Output the [X, Y] coordinate of the center of the cell containing the given text.  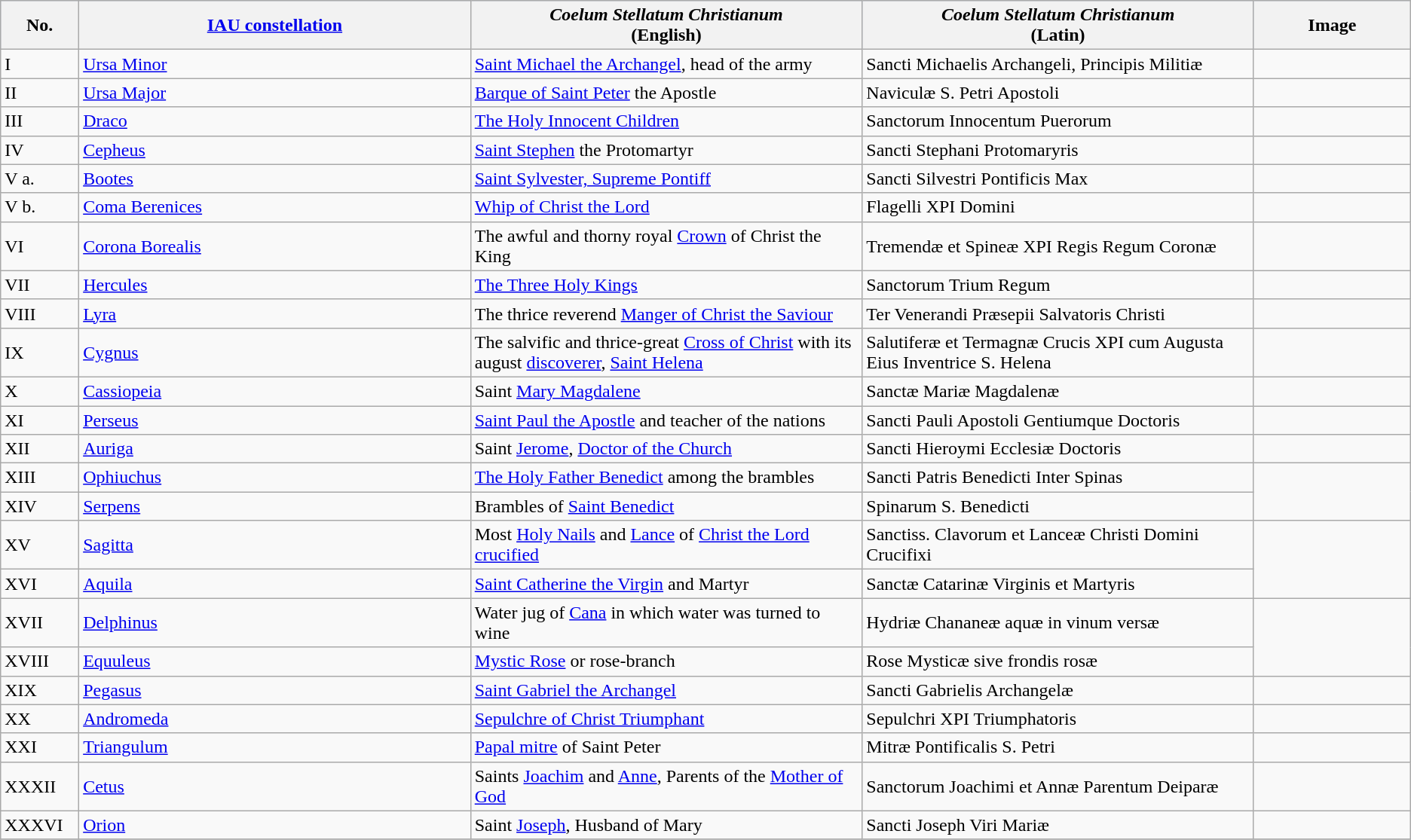
Sancti Hieroymi Ecclesiæ Doctoris [1058, 449]
XI [40, 420]
XVI [40, 584]
Coelum Stellatum Christianum (Latin) [1058, 26]
IV [40, 150]
XVII [40, 622]
Sanctorum Joachimi et Annæ Parentum Deiparæ [1058, 787]
Sancti Stephani Protomaryris [1058, 150]
Whip of Christ the Lord [666, 207]
Triangulum [275, 747]
Sanctæ Catarinæ Virginis et Martyris [1058, 584]
Delphinus [275, 622]
Bootes [275, 179]
Saint Gabriel the Archangel [666, 690]
The Holy Innocent Children [666, 121]
Water jug of Cana in which water was turned to wine [666, 622]
Ter Venerandi Præsepii Salvatoris Christi [1058, 313]
I [40, 64]
Coelum Stellatum Christianum (English) [666, 26]
Saint Paul the Apostle and teacher of the nations [666, 420]
Sancti Joseph Viri Mariæ [1058, 825]
Mystic Rose or rose-branch [666, 661]
V b. [40, 207]
Tremendæ et Spineæ XPI Regis Regum Coronæ [1058, 246]
Sanctorum Trium Regum [1058, 285]
Saint Jerome, Doctor of the Church [666, 449]
Cygnus [275, 353]
Hydriæ Chananeæ aquæ in vinum versæ [1058, 622]
Spinarum S. Benedicti [1058, 506]
Sanctorum Innocentum Puerorum [1058, 121]
Rose Mysticæ sive frondis rosæ [1058, 661]
VII [40, 285]
Barque of Saint Peter the Apostle [666, 93]
Saint Stephen the Protomartyr [666, 150]
Image [1332, 26]
Saint Sylvester, Supreme Pontiff [666, 179]
XIX [40, 690]
Aquila [275, 584]
Sancti Pauli Apostoli Gentiumque Doctoris [1058, 420]
Coma Berenices [275, 207]
Orion [275, 825]
Cassiopeia [275, 391]
The salvific and thrice-great Cross of Christ with its august discoverer, Saint Helena [666, 353]
The Three Holy Kings [666, 285]
Sepulchri XPI Triumphatoris [1058, 719]
Serpens [275, 506]
Sanctiss. Clavorum et Lanceæ Christi Domini Crucifixi [1058, 545]
No. [40, 26]
XVIII [40, 661]
Sagitta [275, 545]
XIII [40, 478]
Brambles of Saint Benedict [666, 506]
Ophiuchus [275, 478]
The Holy Father Benedict among the brambles [666, 478]
Cetus [275, 787]
VI [40, 246]
Sancti Michaelis Archangeli, Principis Militiæ [1058, 64]
Sancti Silvestri Pontificis Max [1058, 179]
Equuleus [275, 661]
Mitræ Pontificalis S. Petri [1058, 747]
Saint Michael the Archangel, head of the army [666, 64]
VIII [40, 313]
Draco [275, 121]
Corona Borealis [275, 246]
Andromeda [275, 719]
XXI [40, 747]
Ursa Minor [275, 64]
Pegasus [275, 690]
V a. [40, 179]
Most Holy Nails and Lance of Christ the Lord crucified [666, 545]
XV [40, 545]
III [40, 121]
Sancti Patris Benedicti Inter Spinas [1058, 478]
Sanctæ Mariæ Magdalenæ [1058, 391]
Flagelli XPI Domini [1058, 207]
IX [40, 353]
The awful and thorny royal Crown of Christ the King [666, 246]
XII [40, 449]
IAU constellation [275, 26]
Naviculæ S. Petri Apostoli [1058, 93]
Perseus [275, 420]
Saint Catherine the Virgin and Martyr [666, 584]
XXXII [40, 787]
The thrice reverend Manger of Christ the Saviour [666, 313]
Papal mitre of Saint Peter [666, 747]
Sepulchre of Christ Triumphant [666, 719]
Lyra [275, 313]
Ursa Major [275, 93]
X [40, 391]
Cepheus [275, 150]
Saints Joachim and Anne, Parents of the Mother of God [666, 787]
XIV [40, 506]
Auriga [275, 449]
Saint Joseph, Husband of Mary [666, 825]
XX [40, 719]
II [40, 93]
Hercules [275, 285]
XXXVI [40, 825]
Saint Mary Magdalene [666, 391]
Sancti Gabrielis Archangelæ [1058, 690]
Salutiferæ et Termagnæ Crucis XPI cum Augusta Eius Inventrice S. Helena [1058, 353]
